Determine the [x, y] coordinate at the center of the cell enclosing the given text.  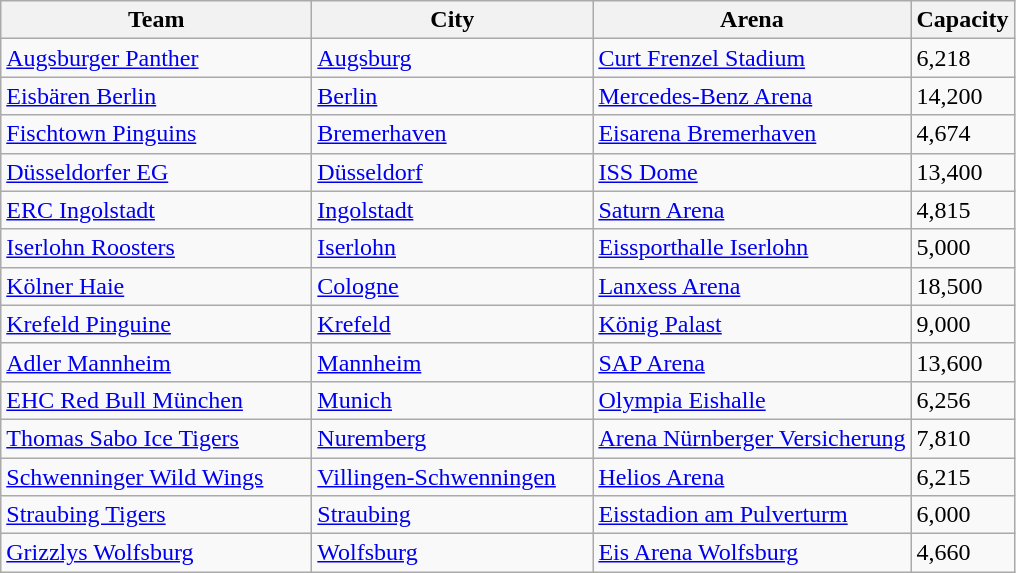
Arena [752, 20]
Krefeld Pinguine [156, 324]
Eissporthalle Iserlohn [752, 248]
Eisarena Bremerhaven [752, 134]
Iserlohn Roosters [156, 248]
Mercedes-Benz Arena [752, 96]
Berlin [452, 96]
Munich [452, 400]
Eisbären Berlin [156, 96]
6,000 [962, 515]
4,674 [962, 134]
Villingen-Schwenningen [452, 477]
Ingolstadt [452, 210]
Augsburger Panther [156, 58]
Curt Frenzel Stadium [752, 58]
Eis Arena Wolfsburg [752, 553]
Lanxess Arena [752, 286]
4,660 [962, 553]
Team [156, 20]
5,000 [962, 248]
SAP Arena [752, 362]
Arena Nürnberger Versicherung [752, 438]
ISS Dome [752, 172]
Krefeld [452, 324]
Straubing Tigers [156, 515]
13,600 [962, 362]
Grizzlys Wolfsburg [156, 553]
Düsseldorfer EG [156, 172]
Bremerhaven [452, 134]
Saturn Arena [752, 210]
Mannheim [452, 362]
City [452, 20]
6,218 [962, 58]
ERC Ingolstadt [156, 210]
Wolfsburg [452, 553]
Helios Arena [752, 477]
6,256 [962, 400]
Olympia Eishalle [752, 400]
Nuremberg [452, 438]
4,815 [962, 210]
Augsburg [452, 58]
Thomas Sabo Ice Tigers [156, 438]
18,500 [962, 286]
9,000 [962, 324]
13,400 [962, 172]
Capacity [962, 20]
Straubing [452, 515]
EHC Red Bull München [156, 400]
Düsseldorf [452, 172]
Kölner Haie [156, 286]
Eisstadion am Pulverturm [752, 515]
Schwenninger Wild Wings [156, 477]
Adler Mannheim [156, 362]
7,810 [962, 438]
König Palast [752, 324]
6,215 [962, 477]
Fischtown Pinguins [156, 134]
Iserlohn [452, 248]
14,200 [962, 96]
Cologne [452, 286]
